Pinpoint the cell where the given text exists, returning its [x, y] midpoint coordinate. 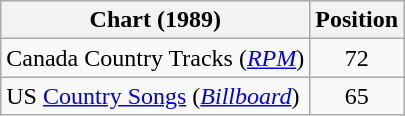
US Country Songs (Billboard) [156, 96]
72 [357, 58]
65 [357, 96]
Chart (1989) [156, 20]
Canada Country Tracks (RPM) [156, 58]
Position [357, 20]
